Extract the (x, y) coordinate from the center of the cell holding the provided text.  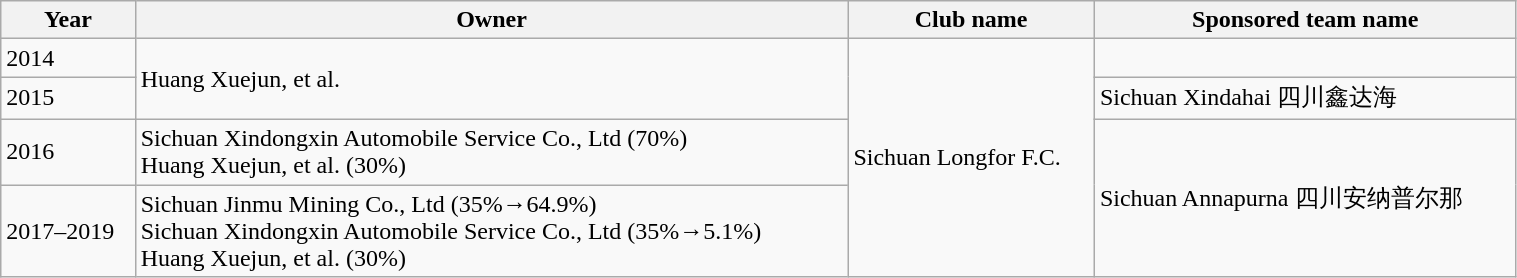
Club name (971, 20)
Owner (492, 20)
2017–2019 (68, 230)
Sichuan Xindongxin Automobile Service Co., Ltd (70%) Huang Xuejun, et al. (30%) (492, 152)
Sichuan Longfor F.C. (971, 158)
Year (68, 20)
2016 (68, 152)
Sponsored team name (1305, 20)
2015 (68, 98)
Sichuan Xindahai 四川鑫达海 (1305, 98)
2014 (68, 58)
Sichuan Annapurna 四川安纳普尔那 (1305, 198)
Huang Xuejun, et al. (492, 80)
Sichuan Jinmu Mining Co., Ltd (35%→64.9%) Sichuan Xindongxin Automobile Service Co., Ltd (35%→5.1%) Huang Xuejun, et al. (30%) (492, 230)
